Return the [X, Y] coordinate for the center point of the cell that contains the specified text.  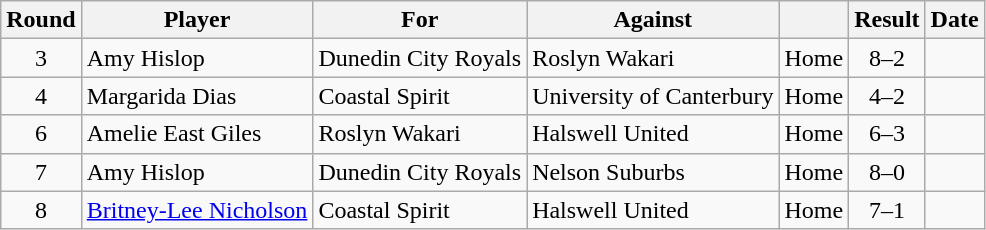
6–3 [887, 134]
8–0 [887, 172]
Round [41, 20]
4–2 [887, 96]
Player [197, 20]
4 [41, 96]
Against [653, 20]
Britney-Lee Nicholson [197, 210]
Margarida Dias [197, 96]
Result [887, 20]
Amelie East Giles [197, 134]
6 [41, 134]
For [420, 20]
7 [41, 172]
3 [41, 58]
8 [41, 210]
8–2 [887, 58]
7–1 [887, 210]
Nelson Suburbs [653, 172]
University of Canterbury [653, 96]
Date [954, 20]
